From the cell containing the given text, extract its center point as (X, Y) coordinate. 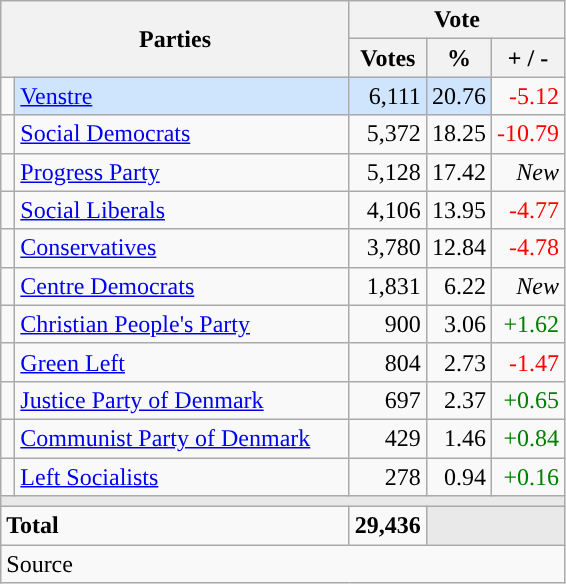
29,436 (388, 526)
3.06 (458, 324)
12.84 (458, 248)
429 (388, 438)
Source (283, 564)
1.46 (458, 438)
804 (388, 362)
0.94 (458, 477)
+0.65 (528, 400)
+ / - (528, 58)
Social Democrats (182, 134)
Christian People's Party (182, 324)
-5.12 (528, 96)
Progress Party (182, 172)
278 (388, 477)
18.25 (458, 134)
Vote (456, 20)
1,831 (388, 286)
17.42 (458, 172)
5,372 (388, 134)
6,111 (388, 96)
Social Liberals (182, 210)
Centre Democrats (182, 286)
3,780 (388, 248)
Left Socialists (182, 477)
Total (176, 526)
-1.47 (528, 362)
6.22 (458, 286)
4,106 (388, 210)
-4.78 (528, 248)
697 (388, 400)
2.37 (458, 400)
Conservatives (182, 248)
-4.77 (528, 210)
+0.16 (528, 477)
Justice Party of Denmark (182, 400)
20.76 (458, 96)
Votes (388, 58)
Venstre (182, 96)
+0.84 (528, 438)
900 (388, 324)
13.95 (458, 210)
Parties (176, 39)
2.73 (458, 362)
Communist Party of Denmark (182, 438)
Green Left (182, 362)
% (458, 58)
-10.79 (528, 134)
+1.62 (528, 324)
5,128 (388, 172)
